Detect which cell encompasses the target text, then output its [X, Y] center coordinate. 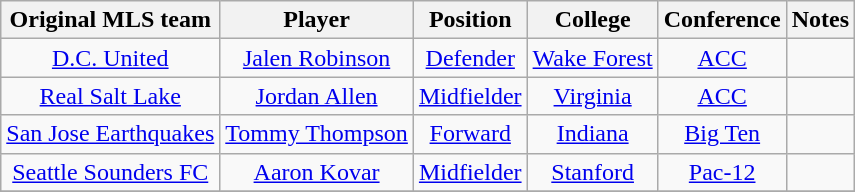
Aaron Kovar [317, 172]
Jordan Allen [317, 96]
San Jose Earthquakes [110, 134]
Conference [722, 20]
Defender [470, 58]
Pac-12 [722, 172]
College [592, 20]
D.C. United [110, 58]
Forward [470, 134]
Big Ten [722, 134]
Notes [820, 20]
Player [317, 20]
Position [470, 20]
Stanford [592, 172]
Indiana [592, 134]
Original MLS team [110, 20]
Wake Forest [592, 58]
Virginia [592, 96]
Jalen Robinson [317, 58]
Tommy Thompson [317, 134]
Seattle Sounders FC [110, 172]
Real Salt Lake [110, 96]
